Extract the (X, Y) coordinate from the center of the cell holding the provided text.  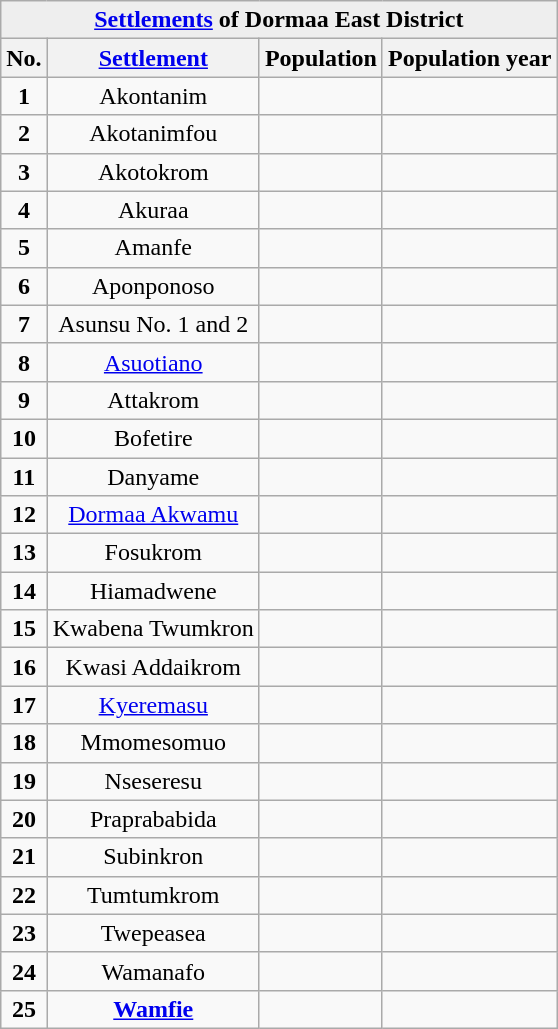
14 (24, 591)
Mmomesomuo (153, 743)
1 (24, 96)
3 (24, 172)
24 (24, 971)
5 (24, 248)
Settlement (153, 58)
12 (24, 515)
Attakrom (153, 400)
Akotokrom (153, 172)
Settlements of Dormaa East District (279, 20)
Hiamadwene (153, 591)
22 (24, 895)
21 (24, 857)
Praprababida (153, 819)
4 (24, 210)
Dormaa Akwamu (153, 515)
8 (24, 362)
Kwasi Addaikrom (153, 667)
Asuotiano (153, 362)
Nseseresu (153, 781)
19 (24, 781)
Wamanafo (153, 971)
Subinkron (153, 857)
2 (24, 134)
Asunsu No. 1 and 2 (153, 324)
11 (24, 477)
Kwabena Twumkron (153, 629)
23 (24, 933)
Twepeasea (153, 933)
Kyeremasu (153, 705)
Population (320, 58)
Akontanim (153, 96)
6 (24, 286)
25 (24, 1009)
16 (24, 667)
Population year (469, 58)
No. (24, 58)
Amanfe (153, 248)
9 (24, 400)
Akuraa (153, 210)
Wamfie (153, 1009)
Aponponoso (153, 286)
Danyame (153, 477)
Akotanimfou (153, 134)
13 (24, 553)
15 (24, 629)
10 (24, 438)
Fosukrom (153, 553)
Bofetire (153, 438)
18 (24, 743)
20 (24, 819)
Tumtumkrom (153, 895)
7 (24, 324)
17 (24, 705)
